Search for the cell housing the specified text and yield its [x, y] center coordinate. 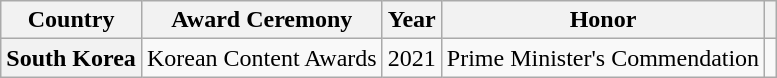
Korean Content Awards [262, 58]
Honor [602, 20]
Year [412, 20]
Country [72, 20]
2021 [412, 58]
South Korea [72, 58]
Award Ceremony [262, 20]
Prime Minister's Commendation [602, 58]
